Locate the cell with the specified text and output its (X, Y) center coordinate. 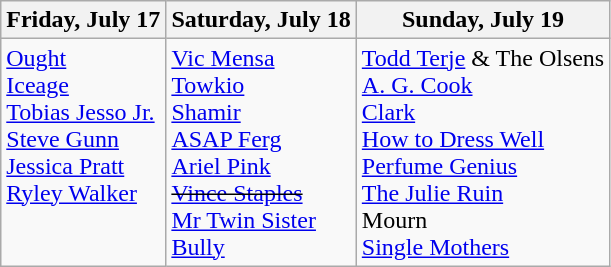
Sunday, July 19 (482, 20)
OughtIceageTobias Jesso Jr.Steve GunnJessica PrattRyley Walker (84, 152)
Todd Terje & The OlsensA. G. CookClarkHow to Dress WellPerfume GeniusThe Julie RuinMournSingle Mothers (482, 152)
Friday, July 17 (84, 20)
Saturday, July 18 (261, 20)
Vic MensaTowkioShamirASAP FergAriel PinkVince StaplesMr Twin SisterBully (261, 152)
